Extract the [x, y] coordinate from the center of the cell holding the provided text.  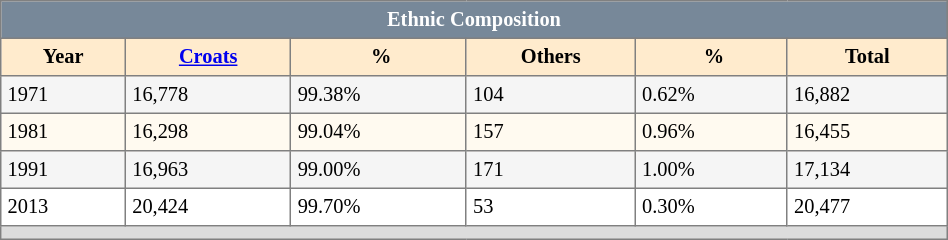
Others [550, 57]
99.04% [378, 132]
99.70% [378, 207]
Year [64, 57]
53 [550, 207]
20,424 [208, 207]
0.62% [711, 95]
1.00% [711, 170]
171 [550, 170]
99.00% [378, 170]
1991 [64, 170]
16,455 [867, 132]
2013 [64, 207]
16,778 [208, 95]
20,477 [867, 207]
1971 [64, 95]
0.30% [711, 207]
0.96% [711, 132]
Croats [208, 57]
16,963 [208, 170]
Ethnic Composition [474, 20]
Total [867, 57]
157 [550, 132]
1981 [64, 132]
16,298 [208, 132]
104 [550, 95]
17,134 [867, 170]
99.38% [378, 95]
16,882 [867, 95]
